Identify which cell holds the provided text, then report its [x, y] central coordinate. 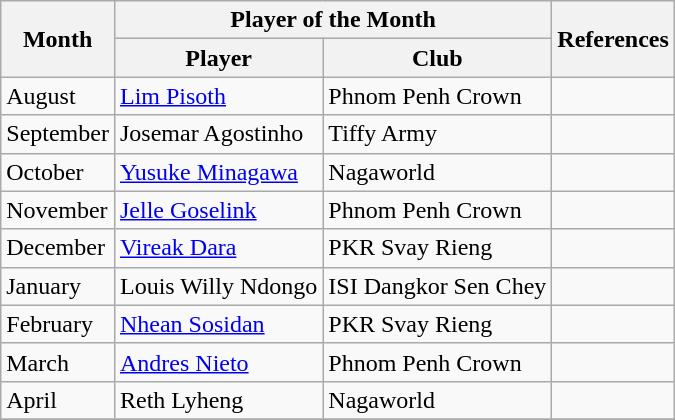
March [58, 362]
November [58, 210]
Player [218, 58]
Yusuke Minagawa [218, 172]
Nhean Sosidan [218, 324]
Vireak Dara [218, 248]
February [58, 324]
ISI Dangkor Sen Chey [438, 286]
Jelle Goselink [218, 210]
Club [438, 58]
References [614, 39]
Reth Lyheng [218, 400]
August [58, 96]
Josemar Agostinho [218, 134]
Tiffy Army [438, 134]
Lim Pisoth [218, 96]
September [58, 134]
October [58, 172]
December [58, 248]
Player of the Month [332, 20]
Month [58, 39]
Louis Willy Ndongo [218, 286]
January [58, 286]
Andres Nieto [218, 362]
April [58, 400]
